Return [X, Y] of the center of cell containing provided text 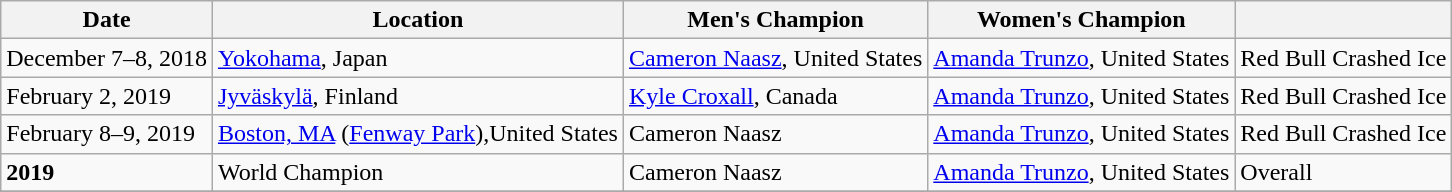
2019 [107, 172]
Jyväskylä, Finland [418, 96]
Women's Champion [1082, 20]
December 7–8, 2018 [107, 58]
Yokohama, Japan [418, 58]
Boston, MA (Fenway Park),United States [418, 134]
Men's Champion [775, 20]
Overall [1344, 172]
Cameron Naasz, United States [775, 58]
February 8–9, 2019 [107, 134]
Kyle Croxall, Canada [775, 96]
February 2, 2019 [107, 96]
World Champion [418, 172]
Location [418, 20]
Date [107, 20]
